Identify which cell holds the provided text, then report its [X, Y] central coordinate. 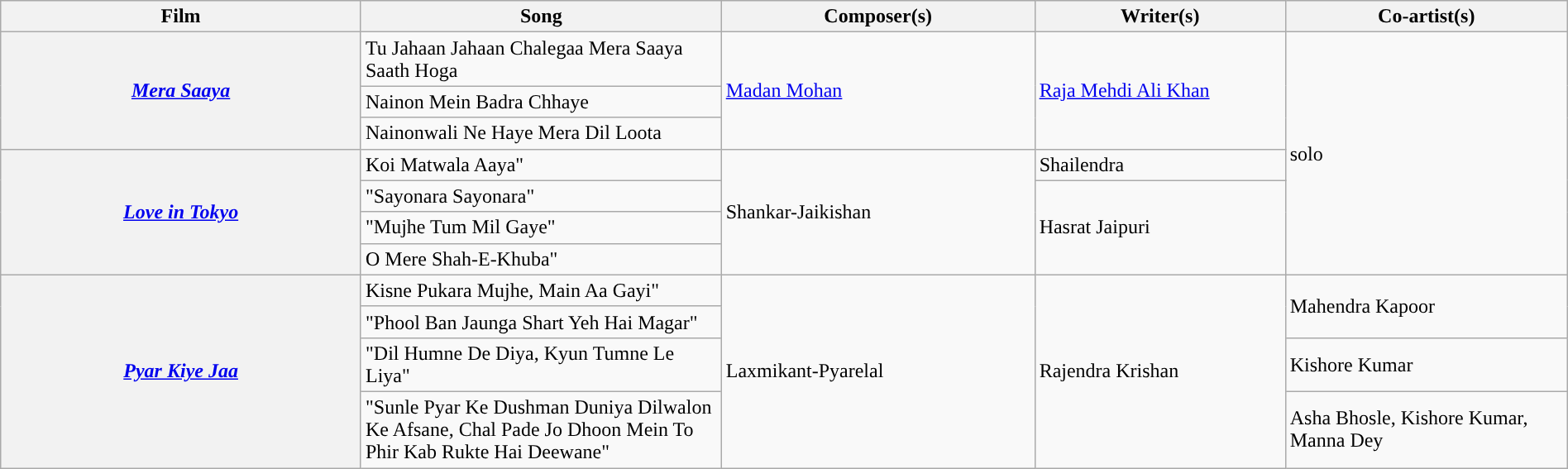
solo [1426, 154]
Nainonwali Ne Haye Mera Dil Loota [541, 133]
Song [541, 17]
"Sunle Pyar Ke Dushman Duniya Dilwalon Ke Afsane, Chal Pade Jo Dhoon Mein To Phir Kab Rukte Hai Deewane" [541, 429]
"Mujhe Tum Mil Gaye" [541, 227]
Composer(s) [878, 17]
Raja Mehdi Ali Khan [1159, 91]
Nainon Mein Badra Chhaye [541, 102]
"Phool Ban Jaunga Shart Yeh Hai Magar" [541, 322]
Kisne Pukara Mujhe, Main Aa Gayi" [541, 290]
Shankar-Jaikishan [878, 212]
Laxmikant-Pyarelal [878, 371]
Mahendra Kapoor [1426, 306]
Writer(s) [1159, 17]
Hasrat Jaipuri [1159, 227]
Kishore Kumar [1426, 364]
Rajendra Krishan [1159, 371]
Love in Tokyo [181, 212]
Tu Jahaan Jahaan Chalegaa Mera Saaya Saath Hoga [541, 60]
Co-artist(s) [1426, 17]
"Sayonara Sayonara" [541, 196]
Madan Mohan [878, 91]
Mera Saaya [181, 91]
Asha Bhosle, Kishore Kumar, Manna Dey [1426, 429]
Koi Matwala Aaya" [541, 165]
O Mere Shah-E-Khuba" [541, 259]
"Dil Humne De Diya, Kyun Tumne Le Liya" [541, 364]
Film [181, 17]
Pyar Kiye Jaa [181, 371]
Shailendra [1159, 165]
